Locate the cell with the specified text and output its [x, y] center coordinate. 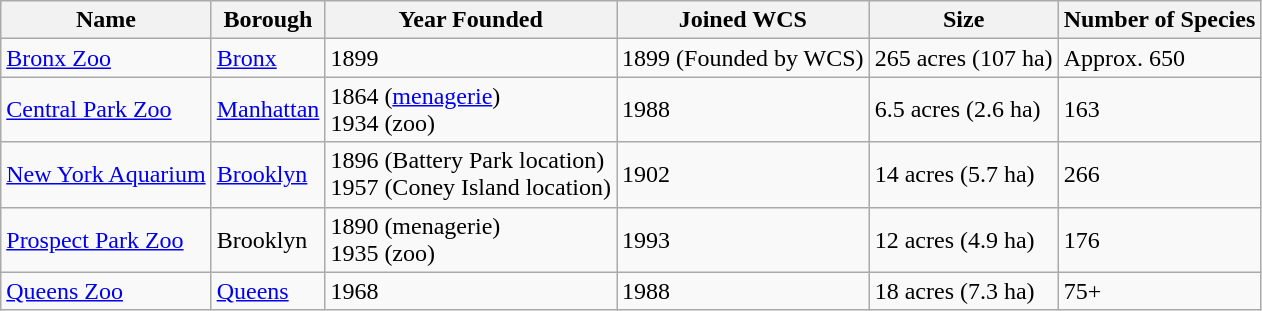
1899 (Founded by WCS) [744, 58]
18 acres (7.3 ha) [964, 291]
Joined WCS [744, 20]
Prospect Park Zoo [106, 240]
266 [1160, 174]
Size [964, 20]
Borough [268, 20]
Bronx Zoo [106, 58]
Queens Zoo [106, 291]
75+ [1160, 291]
Year Founded [471, 20]
1896 (Battery Park location)1957 (Coney Island location) [471, 174]
Number of Species [1160, 20]
1890 (menagerie)1935 (zoo) [471, 240]
1902 [744, 174]
Manhattan [268, 110]
Approx. 650 [1160, 58]
Queens [268, 291]
New York Aquarium [106, 174]
1899 [471, 58]
1993 [744, 240]
1968 [471, 291]
6.5 acres (2.6 ha) [964, 110]
163 [1160, 110]
265 acres (107 ha) [964, 58]
12 acres (4.9 ha) [964, 240]
Central Park Zoo [106, 110]
14 acres (5.7 ha) [964, 174]
1864 (menagerie)1934 (zoo) [471, 110]
Name [106, 20]
Bronx [268, 58]
176 [1160, 240]
